Identify which cell holds the provided text, then report its (X, Y) central coordinate. 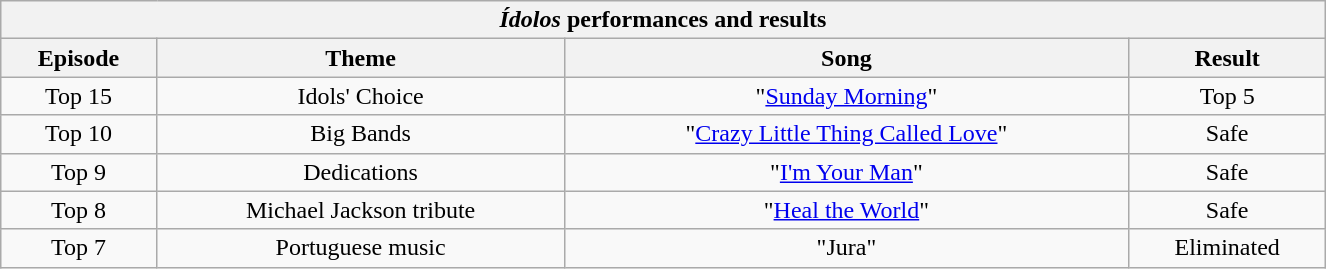
Theme (360, 58)
"Jura" (846, 248)
"I'm Your Man" (846, 172)
Dedications (360, 172)
Ídolos performances and results (663, 20)
Top 7 (78, 248)
Top 8 (78, 210)
"Sunday Morning" (846, 96)
Top 10 (78, 134)
Big Bands (360, 134)
Top 15 (78, 96)
Idols' Choice (360, 96)
Portuguese music (360, 248)
Top 5 (1228, 96)
"Crazy Little Thing Called Love" (846, 134)
Episode (78, 58)
Result (1228, 58)
Song (846, 58)
Top 9 (78, 172)
Michael Jackson tribute (360, 210)
Eliminated (1228, 248)
"Heal the World" (846, 210)
